Return the [X, Y] coordinate for the center point of the cell that contains the specified text.  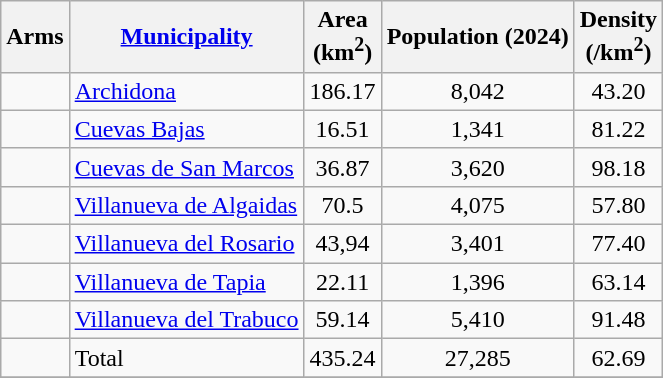
77.40 [618, 244]
81.22 [618, 129]
63.14 [618, 282]
91.48 [618, 320]
1,396 [478, 282]
8,042 [478, 91]
186.17 [342, 91]
4,075 [478, 205]
62.69 [618, 358]
Cuevas Bajas [186, 129]
435.24 [342, 358]
36.87 [342, 167]
27,285 [478, 358]
3,401 [478, 244]
Villanueva de Algaidas [186, 205]
3,620 [478, 167]
70.5 [342, 205]
1,341 [478, 129]
Archidona [186, 91]
16.51 [342, 129]
57.80 [618, 205]
59.14 [342, 320]
43,94 [342, 244]
Area(km2) [342, 37]
43.20 [618, 91]
5,410 [478, 320]
Villanueva del Trabuco [186, 320]
Villanueva de Tapia [186, 282]
Municipality [186, 37]
Cuevas de San Marcos [186, 167]
Total [186, 358]
22.11 [342, 282]
Arms [35, 37]
Villanueva del Rosario [186, 244]
98.18 [618, 167]
Population (2024) [478, 37]
Density(/km2) [618, 37]
